Return the [X, Y] coordinate for the center point of the cell that contains the specified text.  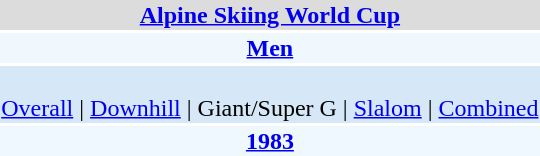
1983 [270, 141]
Alpine Skiing World Cup [270, 15]
Men [270, 48]
Overall | Downhill | Giant/Super G | Slalom | Combined [270, 94]
